From the cell containing the given text, extract its center point as [x, y] coordinate. 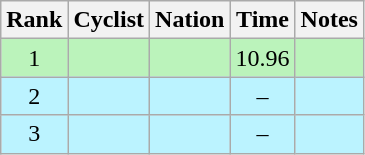
1 [34, 58]
Nation [190, 20]
10.96 [262, 58]
Cyclist [109, 20]
2 [34, 96]
Notes [329, 20]
Rank [34, 20]
Time [262, 20]
3 [34, 134]
